Search for the cell housing the specified text and yield its (X, Y) center coordinate. 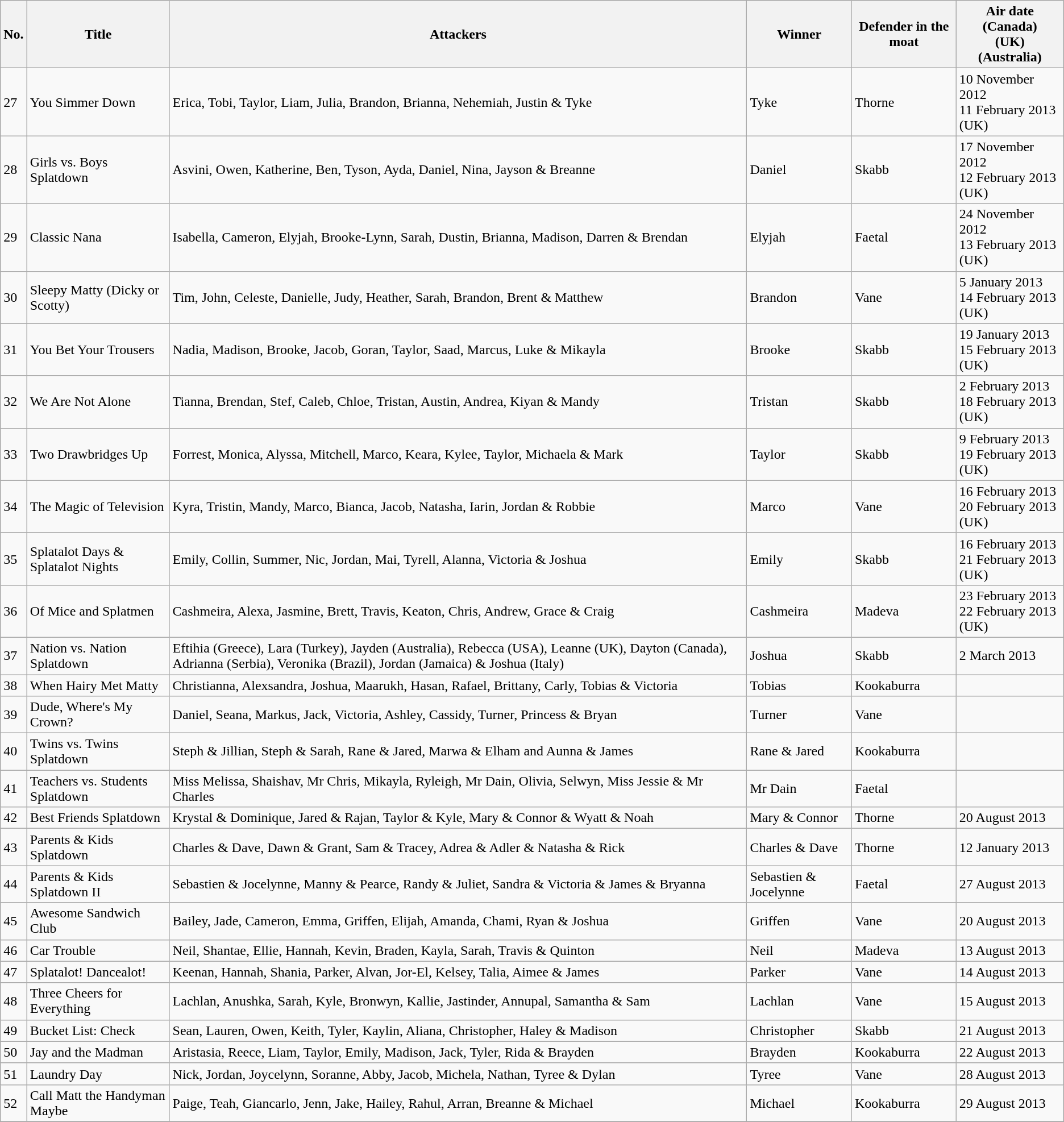
Title (98, 34)
Tianna, Brendan, Stef, Caleb, Chloe, Tristan, Austin, Andrea, Kiyan & Mandy (458, 402)
23 February 201322 February 2013 (UK) (1009, 611)
15 August 2013 (1009, 1002)
27 August 2013 (1009, 884)
Rane & Jared (799, 751)
22 August 2013 (1009, 1052)
Neil (799, 950)
Girls vs. Boys Splatdown (98, 169)
28 August 2013 (1009, 1074)
12 January 2013 (1009, 847)
Tristan (799, 402)
We Are Not Alone (98, 402)
47 (14, 972)
Sean, Lauren, Owen, Keith, Tyler, Kaylin, Aliana, Christopher, Haley & Madison (458, 1030)
Nation vs. Nation Splatdown (98, 656)
Splatalot! Dancealot! (98, 972)
9 February 201319 February 2013 (UK) (1009, 454)
31 (14, 350)
Christopher (799, 1030)
Emily, Collin, Summer, Nic, Jordan, Mai, Tyrell, Alanna, Victoria & Joshua (458, 559)
44 (14, 884)
Dude, Where's My Crown? (98, 715)
The Magic of Television (98, 506)
No. (14, 34)
27 (14, 102)
Attackers (458, 34)
Tyke (799, 102)
2 March 2013 (1009, 656)
Forrest, Monica, Alyssa, Mitchell, Marco, Keara, Kylee, Taylor, Michaela & Mark (458, 454)
19 January 201315 February 2013 (UK) (1009, 350)
Tyree (799, 1074)
Tobias (799, 685)
Sleepy Matty (Dicky or Scotty) (98, 297)
When Hairy Met Matty (98, 685)
2 February 201318 February 2013 (UK) (1009, 402)
Car Trouble (98, 950)
Parents & Kids Splatdown II (98, 884)
24 November 201213 February 2013 (UK) (1009, 238)
48 (14, 1002)
You Bet Your Trousers (98, 350)
Sebastien & Jocelynne, Manny & Pearce, Randy & Juliet, Sandra & Victoria & James & Bryanna (458, 884)
Awesome Sandwich Club (98, 921)
Brayden (799, 1052)
32 (14, 402)
Laundry Day (98, 1074)
Cashmeira, Alexa, Jasmine, Brett, Travis, Keaton, Chris, Andrew, Grace & Craig (458, 611)
Bailey, Jade, Cameron, Emma, Griffen, Elijah, Amanda, Chami, Ryan & Joshua (458, 921)
42 (14, 818)
Twins vs. Twins Splatdown (98, 751)
14 August 2013 (1009, 972)
5 January 201314 February 2013 (UK) (1009, 297)
Miss Melissa, Shaishav, Mr Chris, Mikayla, Ryleigh, Mr Dain, Olivia, Selwyn, Miss Jessie & Mr Charles (458, 789)
Teachers vs. Students Splatdown (98, 789)
16 February 201321 February 2013 (UK) (1009, 559)
Steph & Jillian, Steph & Sarah, Rane & Jared, Marwa & Elham and Aunna & James (458, 751)
33 (14, 454)
Winner (799, 34)
38 (14, 685)
Taylor (799, 454)
Paige, Teah, Giancarlo, Jenn, Jake, Hailey, Rahul, Arran, Breanne & Michael (458, 1103)
Air date (Canada)(UK)(Australia) (1009, 34)
40 (14, 751)
Charles & Dave (799, 847)
Isabella, Cameron, Elyjah, Brooke-Lynn, Sarah, Dustin, Brianna, Madison, Darren & Brendan (458, 238)
16 February 201320 February 2013 (UK) (1009, 506)
Cashmeira (799, 611)
30 (14, 297)
10 November 201211 February 2013 (UK) (1009, 102)
Splatalot Days & Splatalot Nights (98, 559)
17 November 201212 February 2013 (UK) (1009, 169)
Turner (799, 715)
Griffen (799, 921)
Michael (799, 1103)
Daniel, Seana, Markus, Jack, Victoria, Ashley, Cassidy, Turner, Princess & Bryan (458, 715)
21 August 2013 (1009, 1030)
52 (14, 1103)
Krystal & Dominique, Jared & Rajan, Taylor & Kyle, Mary & Connor & Wyatt & Noah (458, 818)
43 (14, 847)
Neil, Shantae, Ellie, Hannah, Kevin, Braden, Kayla, Sarah, Travis & Quinton (458, 950)
Of Mice and Splatmen (98, 611)
Classic Nana (98, 238)
Two Drawbridges Up (98, 454)
29 August 2013 (1009, 1103)
Erica, Tobi, Taylor, Liam, Julia, Brandon, Brianna, Nehemiah, Justin & Tyke (458, 102)
28 (14, 169)
You Simmer Down (98, 102)
36 (14, 611)
Keenan, Hannah, Shania, Parker, Alvan, Jor-El, Kelsey, Talia, Aimee & James (458, 972)
Parker (799, 972)
Three Cheers for Everything (98, 1002)
41 (14, 789)
Asvini, Owen, Katherine, Ben, Tyson, Ayda, Daniel, Nina, Jayson & Breanne (458, 169)
Nick, Jordan, Joycelynn, Soranne, Abby, Jacob, Michela, Nathan, Tyree & Dylan (458, 1074)
Lachlan (799, 1002)
51 (14, 1074)
29 (14, 238)
Nadia, Madison, Brooke, Jacob, Goran, Taylor, Saad, Marcus, Luke & Mikayla (458, 350)
Sebastien & Jocelynne (799, 884)
Defender in the moat (904, 34)
Kyra, Tristin, Mandy, Marco, Bianca, Jacob, Natasha, Iarin, Jordan & Robbie (458, 506)
Parents & Kids Splatdown (98, 847)
Mr Dain (799, 789)
Daniel (799, 169)
50 (14, 1052)
45 (14, 921)
46 (14, 950)
Mary & Connor (799, 818)
Aristasia, Reece, Liam, Taylor, Emily, Madison, Jack, Tyler, Rida & Brayden (458, 1052)
Best Friends Splatdown (98, 818)
Jay and the Madman (98, 1052)
34 (14, 506)
Joshua (799, 656)
39 (14, 715)
Brandon (799, 297)
37 (14, 656)
Emily (799, 559)
Marco (799, 506)
Christianna, Alexsandra, Joshua, Maarukh, Hasan, Rafael, Brittany, Carly, Tobias & Victoria (458, 685)
Tim, John, Celeste, Danielle, Judy, Heather, Sarah, Brandon, Brent & Matthew (458, 297)
Call Matt the Handyman Maybe (98, 1103)
Brooke (799, 350)
35 (14, 559)
Charles & Dave, Dawn & Grant, Sam & Tracey, Adrea & Adler & Natasha & Rick (458, 847)
13 August 2013 (1009, 950)
Lachlan, Anushka, Sarah, Kyle, Bronwyn, Kallie, Jastinder, Annupal, Samantha & Sam (458, 1002)
Bucket List: Check (98, 1030)
49 (14, 1030)
Elyjah (799, 238)
